Return [x, y] of the center of cell containing provided text 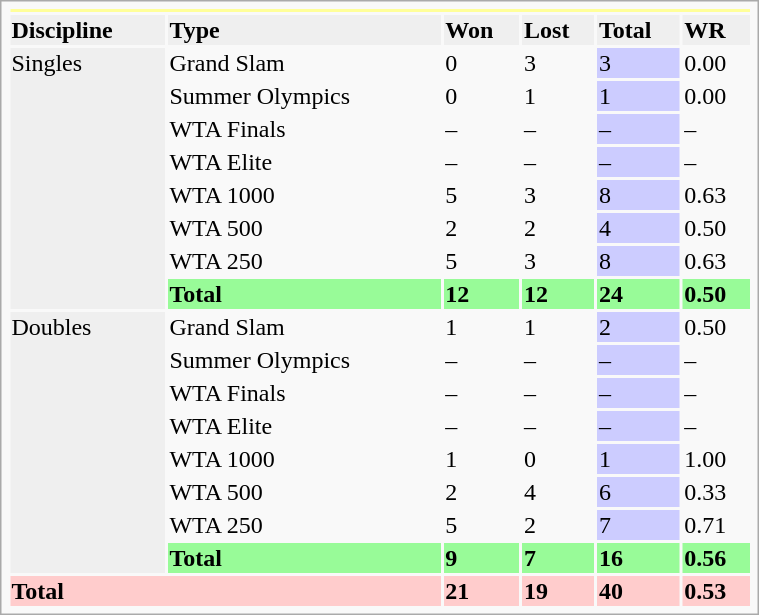
Doubles [88, 442]
0.71 [716, 525]
1.00 [716, 459]
Won [482, 30]
WR [716, 30]
6 [638, 492]
9 [482, 558]
Lost [559, 30]
Type [304, 30]
19 [559, 591]
0.33 [716, 492]
Singles [88, 178]
24 [638, 294]
16 [638, 558]
21 [482, 591]
0.53 [716, 591]
Discipline [88, 30]
40 [638, 591]
0.56 [716, 558]
